For the text-containing cell, return its midpoint in [x, y] coordinate format. 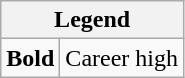
Bold [30, 58]
Legend [92, 20]
Career high [122, 58]
